Search for the cell housing the specified text and yield its [x, y] center coordinate. 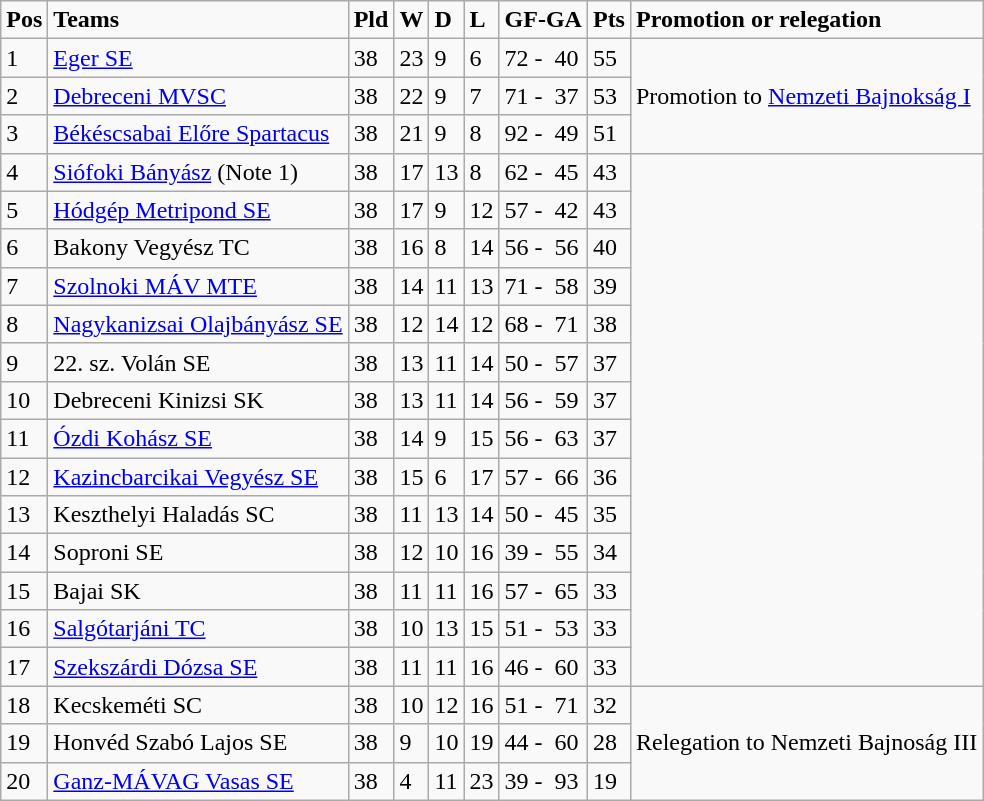
39 - 93 [543, 781]
Bajai SK [198, 591]
39 - 55 [543, 553]
71 - 37 [543, 96]
51 - 71 [543, 705]
50 - 57 [543, 362]
1 [24, 58]
53 [608, 96]
46 - 60 [543, 667]
5 [24, 210]
Debreceni MVSC [198, 96]
Hódgép Metripond SE [198, 210]
Siófoki Bányász (Note 1) [198, 172]
56 - 56 [543, 248]
56 - 59 [543, 400]
Promotion or relegation [806, 20]
51 - 53 [543, 629]
Keszthelyi Haladás SC [198, 515]
72 - 40 [543, 58]
50 - 45 [543, 515]
39 [608, 286]
Honvéd Szabó Lajos SE [198, 743]
21 [412, 134]
34 [608, 553]
Kazincbarcikai Vegyész SE [198, 477]
57 - 66 [543, 477]
Relegation to Nemzeti Bajnoság III [806, 743]
L [482, 20]
Debreceni Kinizsi SK [198, 400]
18 [24, 705]
36 [608, 477]
Békéscsabai Előre Spartacus [198, 134]
51 [608, 134]
Bakony Vegyész TC [198, 248]
20 [24, 781]
Teams [198, 20]
D [446, 20]
Nagykanizsai Olajbányász SE [198, 324]
Eger SE [198, 58]
Promotion to Nemzeti Bajnokság I [806, 96]
57 - 65 [543, 591]
55 [608, 58]
Pos [24, 20]
Ózdi Kohász SE [198, 438]
Salgótarjáni TC [198, 629]
40 [608, 248]
Szolnoki MÁV MTE [198, 286]
GF-GA [543, 20]
92 - 49 [543, 134]
71 - 58 [543, 286]
28 [608, 743]
32 [608, 705]
Pts [608, 20]
Kecskeméti SC [198, 705]
44 - 60 [543, 743]
Ganz-MÁVAG Vasas SE [198, 781]
68 - 71 [543, 324]
Pld [371, 20]
62 - 45 [543, 172]
56 - 63 [543, 438]
W [412, 20]
57 - 42 [543, 210]
Soproni SE [198, 553]
2 [24, 96]
Szekszárdi Dózsa SE [198, 667]
22. sz. Volán SE [198, 362]
3 [24, 134]
35 [608, 515]
22 [412, 96]
